Extract the (x, y) coordinate from the center of the cell holding the provided text.  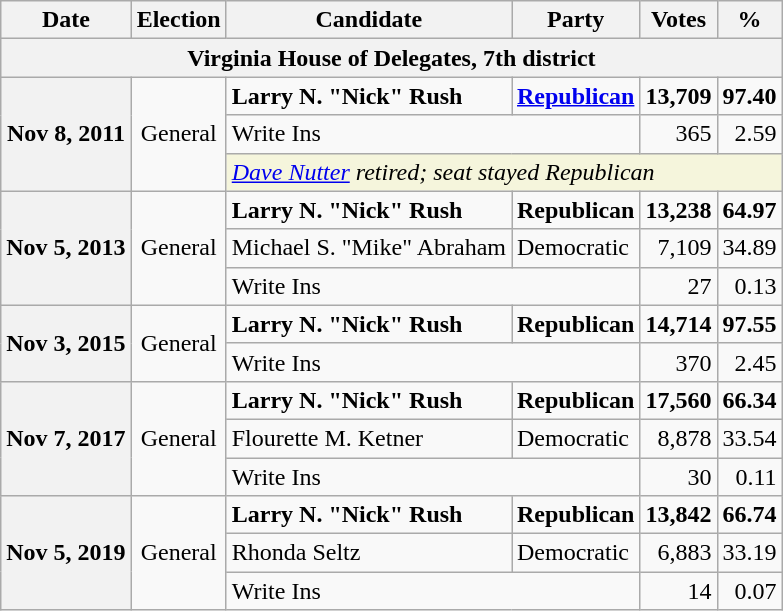
Nov 5, 2019 (66, 553)
97.55 (750, 324)
Nov 7, 2017 (66, 438)
365 (678, 134)
64.97 (750, 210)
Party (576, 20)
Michael S. "Mike" Abraham (368, 248)
Flourette M. Ketner (368, 438)
97.40 (750, 96)
13,842 (678, 515)
Election (178, 20)
7,109 (678, 248)
Dave Nutter retired; seat stayed Republican (504, 172)
0.07 (750, 591)
13,709 (678, 96)
33.19 (750, 553)
34.89 (750, 248)
14 (678, 591)
33.54 (750, 438)
6,883 (678, 553)
2.59 (750, 134)
0.11 (750, 477)
Rhonda Seltz (368, 553)
66.34 (750, 400)
Nov 5, 2013 (66, 248)
370 (678, 362)
Nov 8, 2011 (66, 134)
14,714 (678, 324)
Nov 3, 2015 (66, 343)
0.13 (750, 286)
% (750, 20)
Date (66, 20)
Votes (678, 20)
27 (678, 286)
17,560 (678, 400)
66.74 (750, 515)
Virginia House of Delegates, 7th district (392, 58)
30 (678, 477)
8,878 (678, 438)
13,238 (678, 210)
Candidate (368, 20)
2.45 (750, 362)
